Capture the cell that displays the provided text and extract its (X, Y) central coordinate. 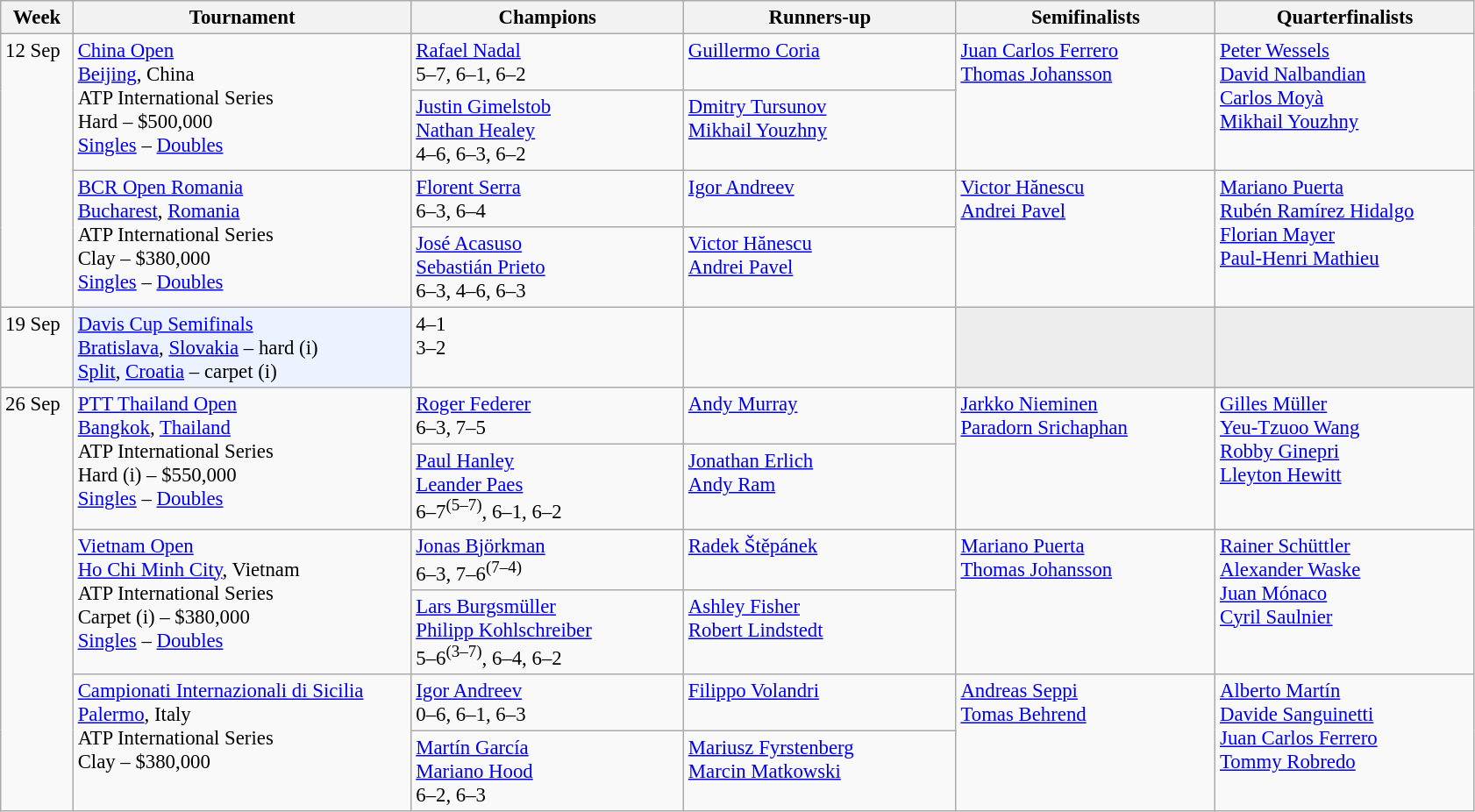
Ashley Fisher Robert Lindstedt (821, 631)
Martín García Mariano Hood 6–2, 6–3 (547, 771)
Runners-up (821, 18)
Vietnam Open Ho Chi Minh City, VietnamATP International SeriesCarpet (i) – $380,000 Singles – Doubles (242, 602)
26 Sep (37, 599)
Lars Burgsmüller Philipp Kohlschreiber 5–6(3–7), 6–4, 6–2 (547, 631)
Filippo Volandri (821, 703)
Igor Andreev (821, 200)
Semifinalists (1086, 18)
Radek Štěpánek (821, 559)
Tournament (242, 18)
Jonas Björkman 6–3, 7–6(7–4) (547, 559)
Guillermo Coria (821, 63)
Mariano Puerta Thomas Johansson (1086, 602)
Florent Serra 6–3, 6–4 (547, 200)
Juan Carlos Ferrero Thomas Johansson (1086, 103)
Roger Federer 6–3, 7–5 (547, 416)
Gilles Müller Yeu-Tzuoo Wang Robby Ginepri Lleyton Hewitt (1345, 458)
Jarkko Nieminen Paradorn Srichaphan (1086, 458)
Alberto Martín Davide Sanguinetti Juan Carlos Ferrero Tommy Robredo (1345, 743)
PTT Thailand OpenBangkok, ThailandATP International SeriesHard (i) – $550,000 Singles – Doubles (242, 458)
Paul Hanley Leander Paes 6–7(5–7), 6–1, 6–2 (547, 487)
4–1 3–2 (547, 348)
Peter Wessels David Nalbandian Carlos Moyà Mikhail Youzhny (1345, 103)
Quarterfinalists (1345, 18)
China Open Beijing, ChinaATP International SeriesHard – $500,000 Singles – Doubles (242, 103)
BCR Open Romania Bucharest, RomaniaATP International SeriesClay – $380,000 Singles – Doubles (242, 239)
Justin Gimelstob Nathan Healey 4–6, 6–3, 6–2 (547, 131)
Mariano Puerta Rubén Ramírez Hidalgo Florian Mayer Paul-Henri Mathieu (1345, 239)
Andreas Seppi Tomas Behrend (1086, 743)
12 Sep (37, 171)
Igor Andreev 0–6, 6–1, 6–3 (547, 703)
19 Sep (37, 348)
José Acasuso Sebastián Prieto 6–3, 4–6, 6–3 (547, 267)
Jonathan Erlich Andy Ram (821, 487)
Week (37, 18)
Rainer Schüttler Alexander Waske Juan Mónaco Cyril Saulnier (1345, 602)
Andy Murray (821, 416)
Champions (547, 18)
Campionati Internazionali di SiciliaPalermo, ItalyATP International SeriesClay – $380,000 (242, 743)
Mariusz Fyrstenberg Marcin Matkowski (821, 771)
Davis Cup Semifinals Bratislava, Slovakia – hard (i) Split, Croatia – carpet (i) (242, 348)
Dmitry Tursunov Mikhail Youzhny (821, 131)
Rafael Nadal 5–7, 6–1, 6–2 (547, 63)
